Provide the [x, y] coordinate of the cell's center where the given text is located.  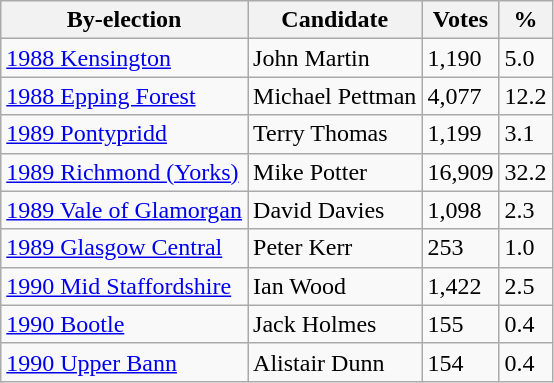
Peter Kerr [335, 248]
% [526, 20]
1988 Kensington [124, 58]
Ian Wood [335, 286]
1989 Richmond (Yorks) [124, 172]
Candidate [335, 20]
1990 Mid Staffordshire [124, 286]
2.3 [526, 210]
1,199 [460, 134]
16,909 [460, 172]
32.2 [526, 172]
3.1 [526, 134]
1990 Bootle [124, 324]
Jack Holmes [335, 324]
1988 Epping Forest [124, 96]
253 [460, 248]
David Davies [335, 210]
1989 Vale of Glamorgan [124, 210]
1.0 [526, 248]
Alistair Dunn [335, 362]
1,190 [460, 58]
Votes [460, 20]
By-election [124, 20]
1,098 [460, 210]
2.5 [526, 286]
Mike Potter [335, 172]
1,422 [460, 286]
1989 Glasgow Central [124, 248]
154 [460, 362]
Michael Pettman [335, 96]
12.2 [526, 96]
John Martin [335, 58]
1990 Upper Bann [124, 362]
1989 Pontypridd [124, 134]
4,077 [460, 96]
5.0 [526, 58]
Terry Thomas [335, 134]
155 [460, 324]
